Identify which cell holds the provided text, then report its (x, y) central coordinate. 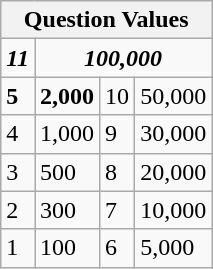
100,000 (122, 58)
1,000 (66, 134)
Question Values (106, 20)
11 (18, 58)
20,000 (174, 172)
500 (66, 172)
2 (18, 210)
300 (66, 210)
6 (118, 248)
10 (118, 96)
7 (118, 210)
8 (118, 172)
10,000 (174, 210)
9 (118, 134)
2,000 (66, 96)
4 (18, 134)
5,000 (174, 248)
5 (18, 96)
50,000 (174, 96)
30,000 (174, 134)
3 (18, 172)
100 (66, 248)
1 (18, 248)
